Detect which cell encompasses the target text, then output its [x, y] center coordinate. 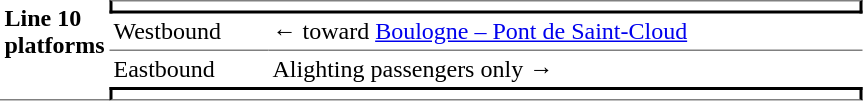
← toward Boulogne – Pont de Saint-Cloud [565, 33]
Line 10 platforms [54, 50]
Westbound [188, 33]
Eastbound [188, 69]
Alighting passengers only → [565, 69]
